Locate the cell with the specified text and output its [X, Y] center coordinate. 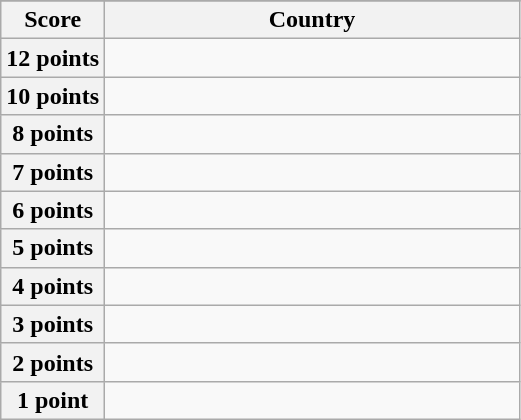
1 point [53, 400]
10 points [53, 96]
3 points [53, 324]
12 points [53, 58]
2 points [53, 362]
Country [312, 20]
8 points [53, 134]
6 points [53, 210]
5 points [53, 248]
Score [53, 20]
4 points [53, 286]
7 points [53, 172]
